Return (x, y) of the center of cell containing provided text 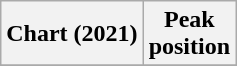
Chart (2021) (72, 34)
Peakposition (189, 34)
